For the text-containing cell, return its midpoint in (x, y) coordinate format. 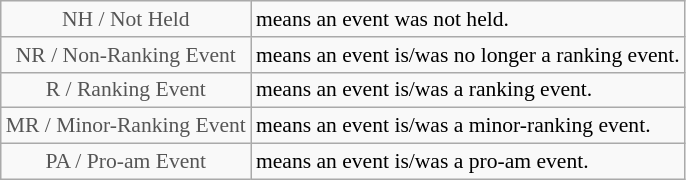
MR / Minor-Ranking Event (126, 126)
means an event is/was no longer a ranking event. (468, 55)
means an event was not held. (468, 19)
means an event is/was a ranking event. (468, 90)
means an event is/was a pro-am event. (468, 162)
means an event is/was a minor-ranking event. (468, 126)
R / Ranking Event (126, 90)
NH / Not Held (126, 19)
PA / Pro-am Event (126, 162)
NR / Non-Ranking Event (126, 55)
